Capture the cell that displays the provided text and extract its [x, y] central coordinate. 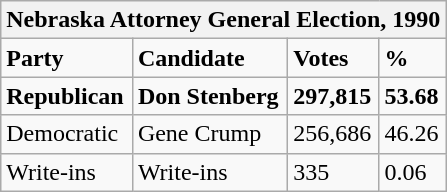
46.26 [412, 134]
Candidate [210, 58]
Democratic [67, 134]
Don Stenberg [210, 96]
Republican [67, 96]
53.68 [412, 96]
335 [334, 172]
Party [67, 58]
Votes [334, 58]
297,815 [334, 96]
256,686 [334, 134]
Gene Crump [210, 134]
% [412, 58]
0.06 [412, 172]
Nebraska Attorney General Election, 1990 [224, 20]
